Return (x, y) of the center of cell containing provided text 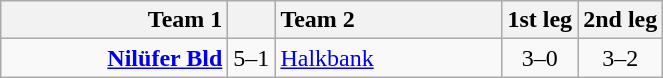
3–0 (540, 58)
Nilüfer Bld (114, 58)
5–1 (252, 58)
Team 2 (388, 20)
1st leg (540, 20)
Halkbank (388, 58)
2nd leg (620, 20)
Team 1 (114, 20)
3–2 (620, 58)
